Identify which cell holds the provided text, then report its [X, Y] central coordinate. 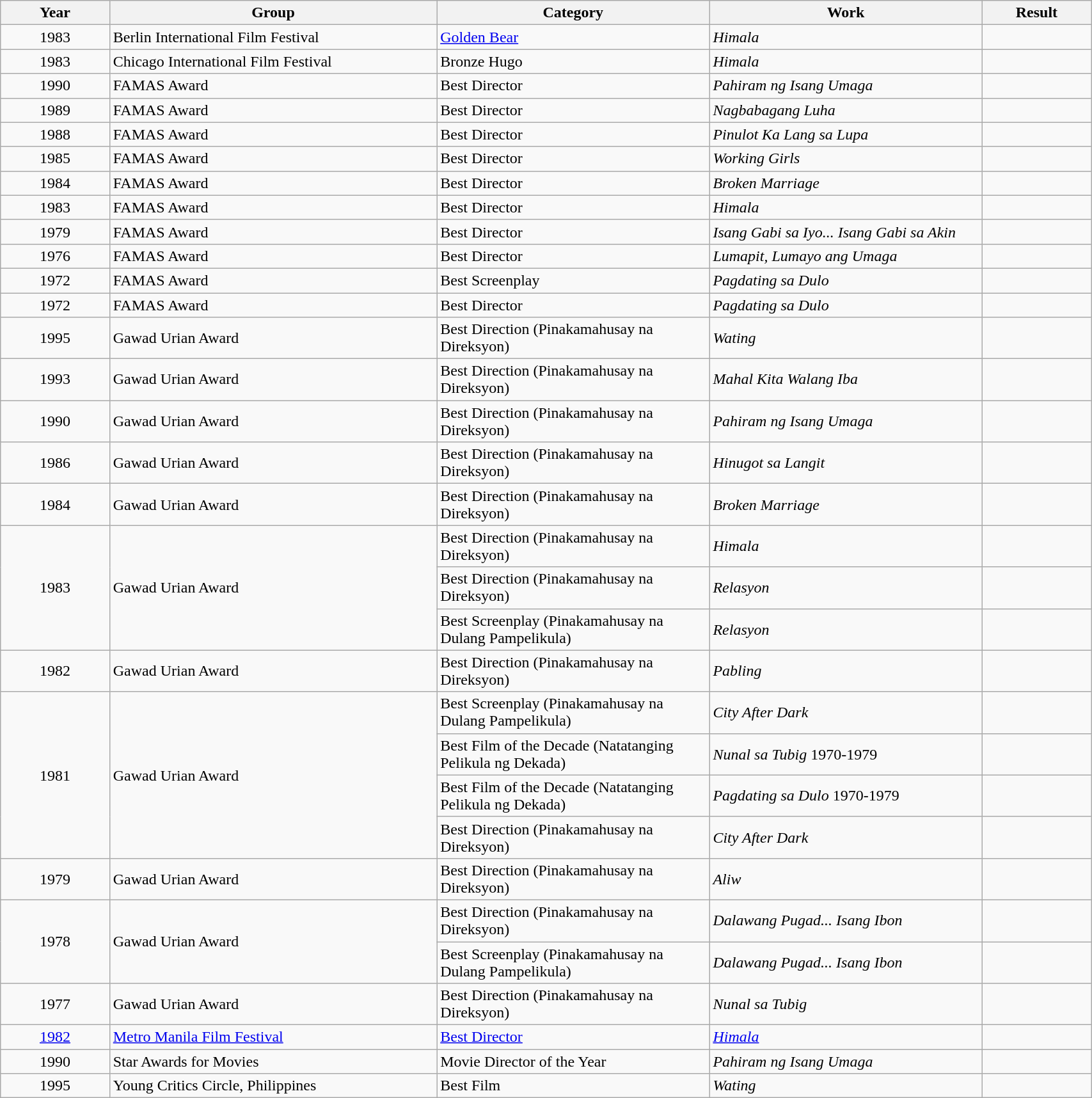
Metro Manila Film Festival [273, 1037]
1985 [55, 159]
Young Critics Circle, Philippines [273, 1086]
1981 [55, 775]
1977 [55, 1005]
Group [273, 13]
Lumapit, Lumayo ang Umaga [846, 256]
Nunal sa Tubig 1970-1979 [846, 754]
Best Screenplay [573, 280]
Movie Director of the Year [573, 1062]
Best Film [573, 1086]
Isang Gabi sa Iyo... Isang Gabi sa Akin [846, 232]
Hinugot sa Langit [846, 463]
Pabling [846, 671]
Mahal Kita Walang Iba [846, 380]
1993 [55, 380]
Category [573, 13]
Result [1036, 13]
Pinulot Ka Lang sa Lupa [846, 134]
Nagbabagang Luha [846, 110]
Golden Bear [573, 37]
1976 [55, 256]
1986 [55, 463]
Bronze Hugo [573, 61]
1989 [55, 110]
Pagdating sa Dulo 1970-1979 [846, 796]
Berlin International Film Festival [273, 37]
1978 [55, 941]
Chicago International Film Festival [273, 61]
Nunal sa Tubig [846, 1005]
Work [846, 13]
Star Awards for Movies [273, 1062]
Aliw [846, 879]
Year [55, 13]
Working Girls [846, 159]
1988 [55, 134]
